Search for the cell housing the specified text and yield its (x, y) center coordinate. 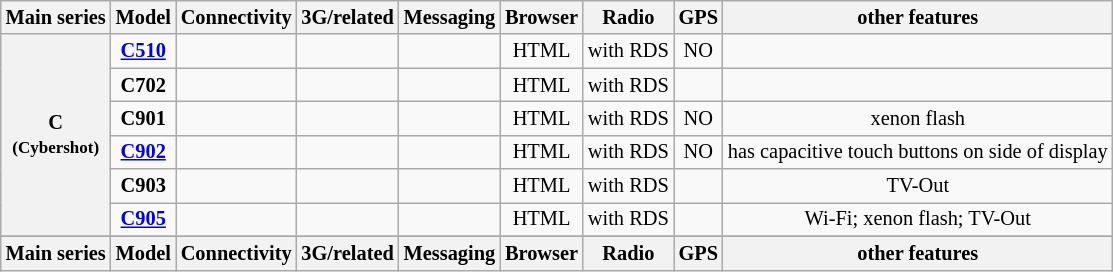
C905 (144, 219)
C903 (144, 186)
C510 (144, 51)
C(Cybershot) (56, 135)
C702 (144, 85)
TV-Out (918, 186)
xenon flash (918, 118)
C901 (144, 118)
C902 (144, 152)
Wi-Fi; xenon flash; TV-Out (918, 219)
has capacitive touch buttons on side of display (918, 152)
